Identify which cell holds the provided text, then report its (x, y) central coordinate. 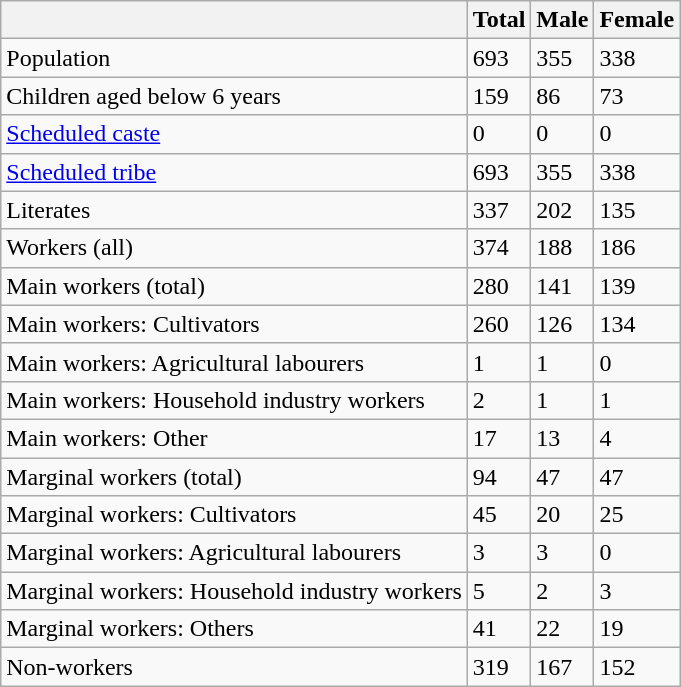
20 (562, 515)
25 (637, 515)
374 (499, 248)
Marginal workers: Cultivators (234, 515)
4 (637, 438)
188 (562, 248)
73 (637, 96)
Non-workers (234, 667)
86 (562, 96)
Scheduled tribe (234, 172)
280 (499, 286)
Female (637, 20)
319 (499, 667)
Total (499, 20)
17 (499, 438)
Marginal workers: Others (234, 629)
139 (637, 286)
13 (562, 438)
186 (637, 248)
Workers (all) (234, 248)
Main workers: Cultivators (234, 324)
159 (499, 96)
45 (499, 515)
Population (234, 58)
22 (562, 629)
Marginal workers: Agricultural labourers (234, 553)
134 (637, 324)
167 (562, 667)
5 (499, 591)
Main workers (total) (234, 286)
Scheduled caste (234, 134)
Children aged below 6 years (234, 96)
152 (637, 667)
Literates (234, 210)
41 (499, 629)
Marginal workers (total) (234, 477)
126 (562, 324)
337 (499, 210)
94 (499, 477)
202 (562, 210)
Male (562, 20)
Main workers: Other (234, 438)
Main workers: Agricultural labourers (234, 362)
Marginal workers: Household industry workers (234, 591)
141 (562, 286)
135 (637, 210)
Main workers: Household industry workers (234, 400)
19 (637, 629)
260 (499, 324)
